Output the [X, Y] coordinate of the center of the cell containing the given text.  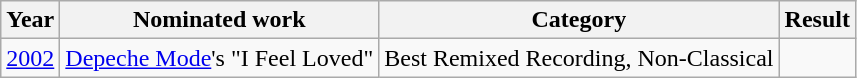
Year [30, 20]
Best Remixed Recording, Non-Classical [579, 58]
Category [579, 20]
Nominated work [220, 20]
2002 [30, 58]
Depeche Mode's "I Feel Loved" [220, 58]
Result [817, 20]
